Determine the (X, Y) coordinate at the center of the cell enclosing the given text.  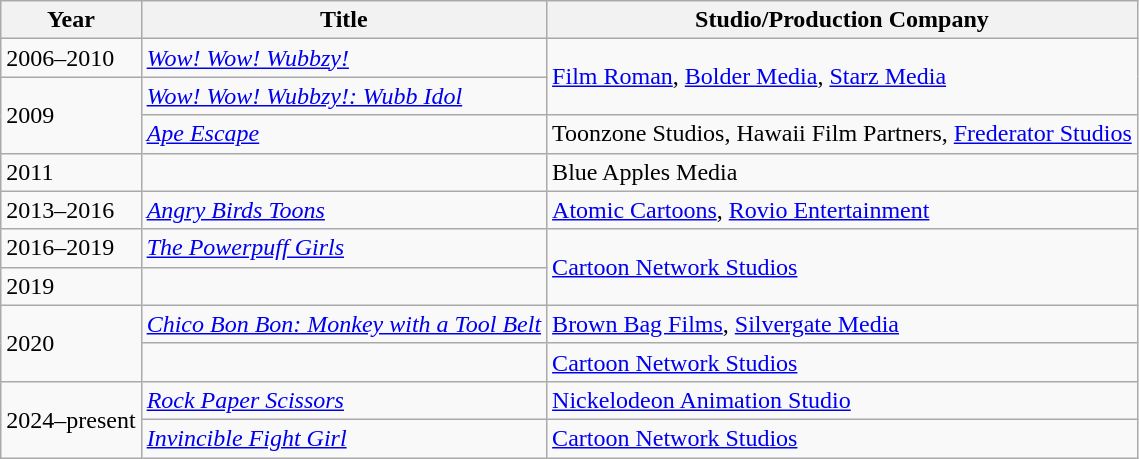
2009 (71, 115)
Ape Escape (344, 134)
Wow! Wow! Wubbzy!: Wubb Idol (344, 96)
2019 (71, 286)
2011 (71, 172)
Rock Paper Scissors (344, 400)
Brown Bag Films, Silvergate Media (842, 324)
Angry Birds Toons (344, 210)
Toonzone Studios, Hawaii Film Partners, Frederator Studios (842, 134)
Wow! Wow! Wubbzy! (344, 58)
Blue Apples Media (842, 172)
The Powerpuff Girls (344, 248)
2013–2016 (71, 210)
2006–2010 (71, 58)
Atomic Cartoons, Rovio Entertainment (842, 210)
Nickelodeon Animation Studio (842, 400)
2020 (71, 343)
Chico Bon Bon: Monkey with a Tool Belt (344, 324)
Studio/Production Company (842, 20)
Year (71, 20)
2016–2019 (71, 248)
Film Roman, Bolder Media, Starz Media (842, 77)
Title (344, 20)
2024–present (71, 419)
Invincible Fight Girl (344, 438)
